Extract the [X, Y] coordinate from the center of the cell holding the provided text.  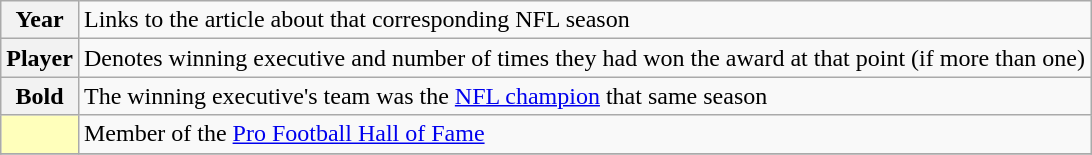
Player [40, 58]
Bold [40, 96]
Links to the article about that corresponding NFL season [584, 20]
Year [40, 20]
The winning executive's team was the NFL champion that same season [584, 96]
Denotes winning executive and number of times they had won the award at that point (if more than one) [584, 58]
Member of the Pro Football Hall of Fame [584, 134]
